Provide the [X, Y] coordinate of the cell's center where the given text is located.  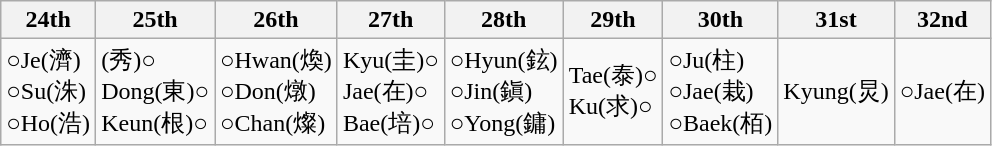
○Hyun(鉉)○Jin(鎭)○Yong(鏞) [504, 92]
30th [720, 20]
Kyu(圭)○Jae(在)○Bae(培)○ [390, 92]
○Hwan(煥)○Don(燉)○Chan(燦) [276, 92]
28th [504, 20]
29th [613, 20]
31st [836, 20]
32nd [942, 20]
Kyung(炅) [836, 92]
25th [156, 20]
(秀)○Dong(東)○Keun(根)○ [156, 92]
24th [48, 20]
27th [390, 20]
26th [276, 20]
Tae(泰)○Ku(求)○ [613, 92]
○Ju(柱)○Jae(栽)○Baek(栢) [720, 92]
○Jae(在) [942, 92]
○Je(濟)○Su(洙)○Ho(浩) [48, 92]
